Return the (X, Y) coordinate for the center point of the cell that contains the specified text.  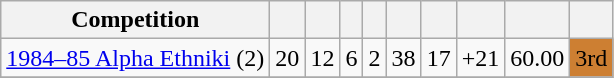
20 (288, 58)
6 (352, 58)
38 (404, 58)
3rd (592, 58)
60.00 (538, 58)
12 (322, 58)
+21 (480, 58)
2 (374, 58)
Competition (136, 20)
17 (438, 58)
1984–85 Alpha Ethniki (2) (136, 58)
